Scan for the cell matching the given text and deliver its [x, y] coordinate at center. 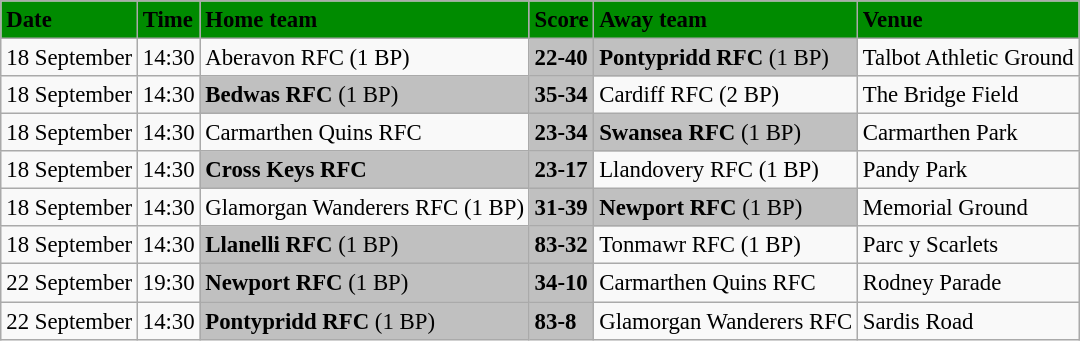
Home team [364, 20]
Time [168, 20]
19:30 [168, 283]
Cardiff RFC (2 BP) [726, 95]
34-10 [562, 283]
Score [562, 20]
83-8 [562, 321]
Rodney Parade [968, 283]
Talbot Athletic Ground [968, 57]
Glamorgan Wanderers RFC (1 BP) [364, 208]
Sardis Road [968, 321]
35-34 [562, 95]
Parc y Scarlets [968, 245]
Venue [968, 20]
83-32 [562, 245]
Pandy Park [968, 170]
Carmarthen Park [968, 133]
23-34 [562, 133]
Glamorgan Wanderers RFC [726, 321]
Tonmawr RFC (1 BP) [726, 245]
22-40 [562, 57]
Swansea RFC (1 BP) [726, 133]
Away team [726, 20]
Llandovery RFC (1 BP) [726, 170]
Memorial Ground [968, 208]
Cross Keys RFC [364, 170]
The Bridge Field [968, 95]
31-39 [562, 208]
23-17 [562, 170]
Bedwas RFC (1 BP) [364, 95]
Llanelli RFC (1 BP) [364, 245]
Aberavon RFC (1 BP) [364, 57]
Date [69, 20]
